Extract the [x, y] coordinate from the center of the cell holding the provided text.  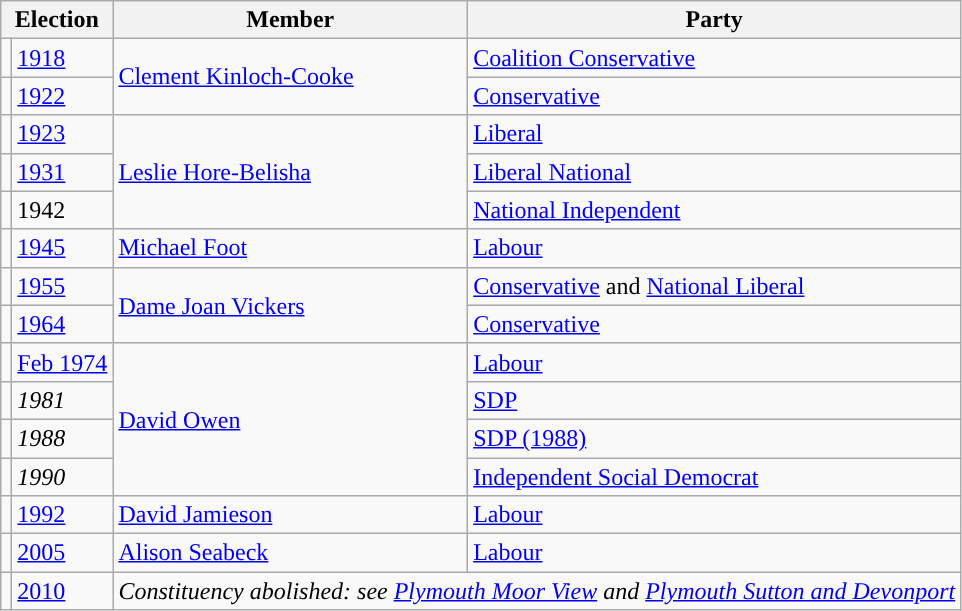
1923 [62, 134]
1942 [62, 210]
Clement Kinloch-Cooke [290, 77]
1955 [62, 286]
Conservative and National Liberal [714, 286]
Liberal National [714, 172]
David Jamieson [290, 515]
SDP [714, 400]
SDP (1988) [714, 438]
1990 [62, 477]
Liberal [714, 134]
1964 [62, 324]
1931 [62, 172]
1988 [62, 438]
Election [57, 20]
1992 [62, 515]
Feb 1974 [62, 362]
1922 [62, 96]
David Owen [290, 419]
Leslie Hore-Belisha [290, 172]
Party [714, 20]
Constituency abolished: see Plymouth Moor View and Plymouth Sutton and Devonport [537, 591]
National Independent [714, 210]
Dame Joan Vickers [290, 305]
2005 [62, 553]
1981 [62, 400]
Michael Foot [290, 248]
1945 [62, 248]
Alison Seabeck [290, 553]
2010 [62, 591]
Member [290, 20]
Independent Social Democrat [714, 477]
Coalition Conservative [714, 58]
1918 [62, 58]
